Return [X, Y] of the center of cell containing provided text 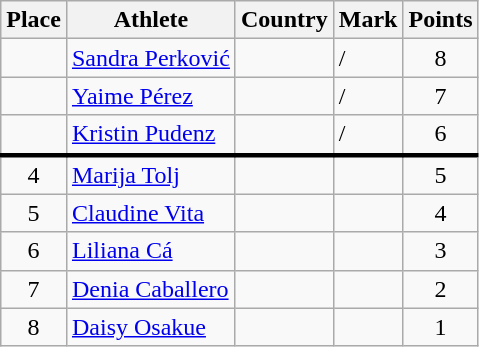
Mark [368, 20]
Country [284, 20]
Sandra Perković [150, 58]
2 [440, 289]
Points [440, 20]
Marija Tolj [150, 174]
Denia Caballero [150, 289]
1 [440, 327]
3 [440, 251]
Place [34, 20]
Yaime Pérez [150, 96]
Liliana Cá [150, 251]
Claudine Vita [150, 213]
Daisy Osakue [150, 327]
Athlete [150, 20]
Kristin Pudenz [150, 135]
